Capture the cell that displays the provided text and extract its (X, Y) central coordinate. 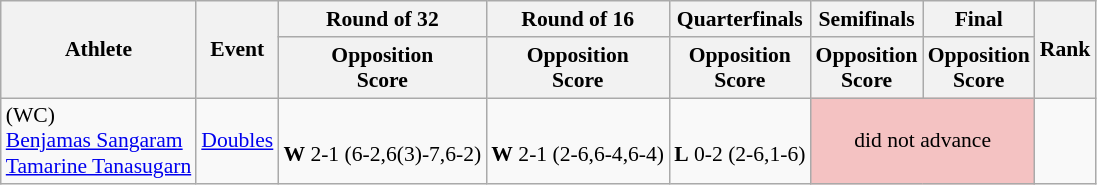
Rank (1066, 50)
Athlete (99, 50)
W 2-1 (2-6,6-4,6-4) (578, 142)
L 0-2 (2-6,1-6) (740, 142)
Final (979, 19)
did not advance (923, 142)
Round of 32 (382, 19)
W 2-1 (6-2,6(3)-7,6-2) (382, 142)
Semifinals (867, 19)
Quarterfinals (740, 19)
Event (237, 50)
Doubles (237, 142)
(WC) Benjamas SangaramTamarine Tanasugarn (99, 142)
Round of 16 (578, 19)
